Return [x, y] of the center of cell containing provided text 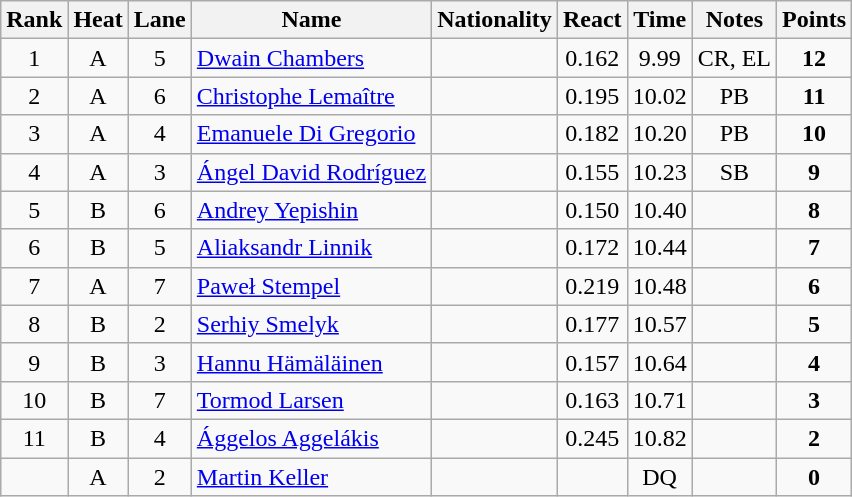
10.20 [660, 134]
Notes [734, 20]
0.182 [592, 134]
Paweł Stempel [311, 286]
0.150 [592, 210]
10.40 [660, 210]
10.23 [660, 172]
Heat [98, 20]
0.177 [592, 324]
Christophe Lemaître [311, 96]
0.155 [592, 172]
Emanuele Di Gregorio [311, 134]
CR, EL [734, 58]
Aliaksandr Linnik [311, 248]
10.48 [660, 286]
0.245 [592, 438]
Tormod Larsen [311, 400]
0.219 [592, 286]
React [592, 20]
Nationality [495, 20]
Points [814, 20]
Time [660, 20]
10.82 [660, 438]
10.57 [660, 324]
0.195 [592, 96]
1 [34, 58]
Ággelos Aggelákis [311, 438]
10.64 [660, 362]
0.172 [592, 248]
Ángel David Rodríguez [311, 172]
0 [814, 477]
Dwain Chambers [311, 58]
Martin Keller [311, 477]
Serhiy Smelyk [311, 324]
Andrey Yepishin [311, 210]
0.157 [592, 362]
10.02 [660, 96]
0.162 [592, 58]
12 [814, 58]
Lane [160, 20]
9.99 [660, 58]
Name [311, 20]
Hannu Hämäläinen [311, 362]
0.163 [592, 400]
SB [734, 172]
10.71 [660, 400]
10.44 [660, 248]
Rank [34, 20]
DQ [660, 477]
